Scan for the cell matching the given text and deliver its [X, Y] coordinate at center. 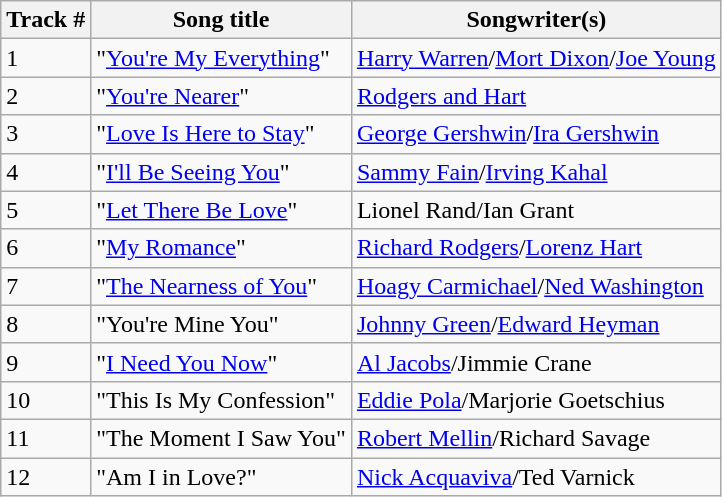
Johnny Green/Edward Heyman [536, 324]
"The Nearness of You" [222, 286]
Al Jacobs/Jimmie Crane [536, 362]
"I Need You Now" [222, 362]
Robert Mellin/Richard Savage [536, 438]
1 [46, 58]
10 [46, 400]
Lionel Rand/Ian Grant [536, 210]
Nick Acquaviva/Ted Varnick [536, 477]
"I'll Be Seeing You" [222, 172]
5 [46, 210]
Track # [46, 20]
3 [46, 134]
"This Is My Confession" [222, 400]
Harry Warren/Mort Dixon/Joe Young [536, 58]
George Gershwin/Ira Gershwin [536, 134]
"You're My Everything" [222, 58]
Rodgers and Hart [536, 96]
12 [46, 477]
Songwriter(s) [536, 20]
9 [46, 362]
2 [46, 96]
8 [46, 324]
Hoagy Carmichael/Ned Washington [536, 286]
"You're Nearer" [222, 96]
"You're Mine You" [222, 324]
11 [46, 438]
"The Moment I Saw You" [222, 438]
Sammy Fain/Irving Kahal [536, 172]
"My Romance" [222, 248]
Richard Rodgers/Lorenz Hart [536, 248]
"Let There Be Love" [222, 210]
4 [46, 172]
7 [46, 286]
6 [46, 248]
Song title [222, 20]
Eddie Pola/Marjorie Goetschius [536, 400]
"Am I in Love?" [222, 477]
"Love Is Here to Stay" [222, 134]
